Capture the cell that displays the provided text and extract its [x, y] central coordinate. 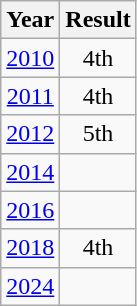
Result [98, 20]
5th [98, 134]
2012 [30, 134]
2014 [30, 172]
2010 [30, 58]
2011 [30, 96]
2024 [30, 286]
Year [30, 20]
2016 [30, 210]
2018 [30, 248]
